Provide the [X, Y] coordinate of the cell's center where the given text is located.  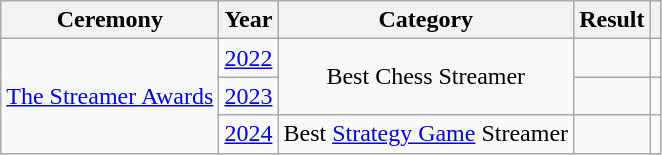
Result [612, 20]
Ceremony [110, 20]
2024 [248, 134]
The Streamer Awards [110, 96]
Year [248, 20]
Best Strategy Game Streamer [426, 134]
2022 [248, 58]
Best Chess Streamer [426, 77]
2023 [248, 96]
Category [426, 20]
